Detect which cell encompasses the target text, then output its (x, y) center coordinate. 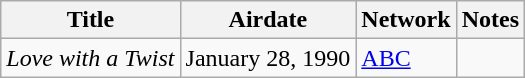
Airdate (268, 20)
ABC (406, 58)
Notes (490, 20)
January 28, 1990 (268, 58)
Love with a Twist (90, 58)
Network (406, 20)
Title (90, 20)
